Determine the (X, Y) coordinate at the center of the cell enclosing the given text.  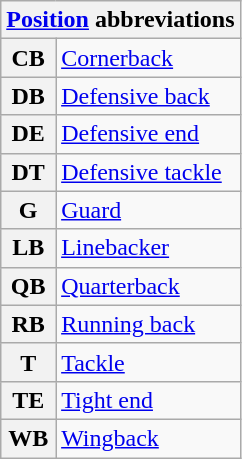
RB (28, 324)
Cornerback (148, 58)
QB (28, 286)
Position abbreviations (120, 20)
Running back (148, 324)
DE (28, 134)
G (28, 210)
WB (28, 438)
Linebacker (148, 248)
DB (28, 96)
Defensive tackle (148, 172)
Defensive end (148, 134)
DT (28, 172)
Wingback (148, 438)
T (28, 362)
TE (28, 400)
Tight end (148, 400)
Defensive back (148, 96)
CB (28, 58)
LB (28, 248)
Tackle (148, 362)
Guard (148, 210)
Quarterback (148, 286)
